Determine the [x, y] coordinate at the center of the cell enclosing the given text.  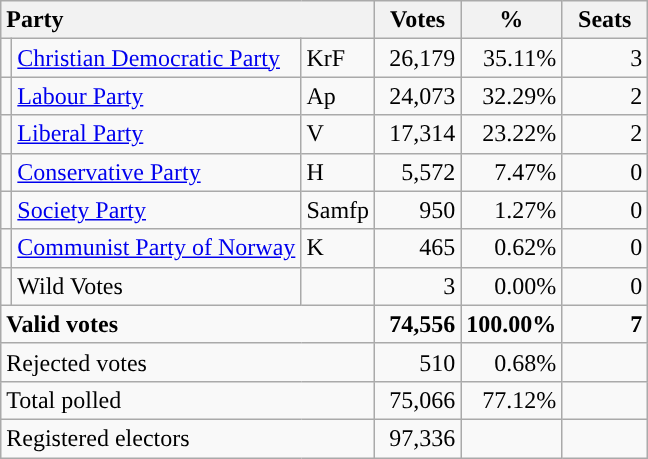
510 [418, 362]
35.11% [512, 58]
Party [188, 20]
Communist Party of Norway [156, 248]
7 [605, 324]
V [338, 134]
Samfp [338, 210]
Registered electors [188, 438]
26,179 [418, 58]
5,572 [418, 172]
32.29% [512, 96]
Christian Democratic Party [156, 58]
Rejected votes [188, 362]
Wild Votes [156, 286]
75,066 [418, 400]
Liberal Party [156, 134]
Labour Party [156, 96]
77.12% [512, 400]
0.68% [512, 362]
Total polled [188, 400]
23.22% [512, 134]
Society Party [156, 210]
0.62% [512, 248]
Valid votes [188, 324]
24,073 [418, 96]
100.00% [512, 324]
% [512, 20]
97,336 [418, 438]
Conservative Party [156, 172]
Ap [338, 96]
Votes [418, 20]
K [338, 248]
950 [418, 210]
465 [418, 248]
1.27% [512, 210]
17,314 [418, 134]
KrF [338, 58]
0.00% [512, 286]
H [338, 172]
Seats [605, 20]
74,556 [418, 324]
7.47% [512, 172]
